Capture the cell that displays the provided text and extract its [X, Y] central coordinate. 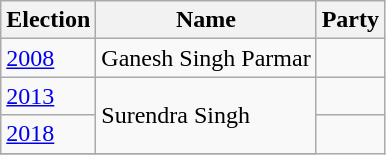
2008 [48, 58]
Ganesh Singh Parmar [206, 58]
2013 [48, 96]
Surendra Singh [206, 115]
Name [206, 20]
Party [350, 20]
2018 [48, 134]
Election [48, 20]
